Locate the cell with the specified text and output its (x, y) center coordinate. 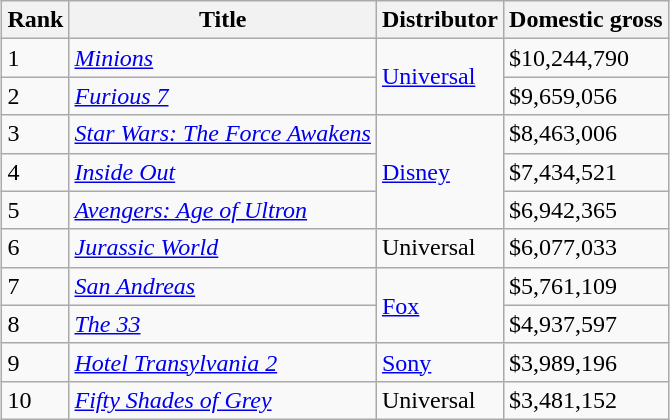
$3,989,196 (586, 362)
Title (223, 20)
$3,481,152 (586, 400)
$5,761,109 (586, 286)
8 (36, 324)
$6,942,365 (586, 210)
Fifty Shades of Grey (223, 400)
2 (36, 96)
San Andreas (223, 286)
9 (36, 362)
Minions (223, 58)
10 (36, 400)
Avengers: Age of Ultron (223, 210)
$10,244,790 (586, 58)
The 33 (223, 324)
Furious 7 (223, 96)
Inside Out (223, 172)
$4,937,597 (586, 324)
1 (36, 58)
$7,434,521 (586, 172)
Jurassic World (223, 248)
7 (36, 286)
Fox (440, 305)
Sony (440, 362)
$8,463,006 (586, 134)
6 (36, 248)
4 (36, 172)
Distributor (440, 20)
Star Wars: The Force Awakens (223, 134)
$9,659,056 (586, 96)
Hotel Transylvania 2 (223, 362)
Rank (36, 20)
5 (36, 210)
3 (36, 134)
Domestic gross (586, 20)
Disney (440, 172)
$6,077,033 (586, 248)
